Extract the [x, y] coordinate from the center of the cell holding the provided text.  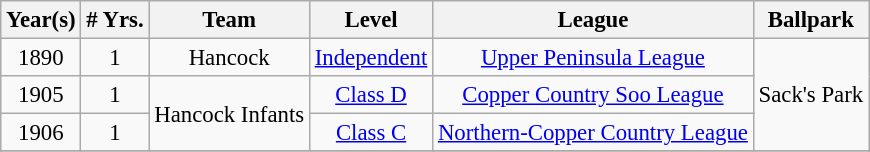
Class D [370, 95]
Team [230, 20]
Class C [370, 133]
# Yrs. [115, 20]
Hancock Infants [230, 114]
Level [370, 20]
Ballpark [810, 20]
1906 [41, 133]
Northern-Copper Country League [594, 133]
Upper Peninsula League [594, 58]
Copper Country Soo League [594, 95]
1905 [41, 95]
Hancock [230, 58]
League [594, 20]
Independent [370, 58]
Sack's Park [810, 96]
1890 [41, 58]
Year(s) [41, 20]
